Identify which cell holds the provided text, then report its (x, y) central coordinate. 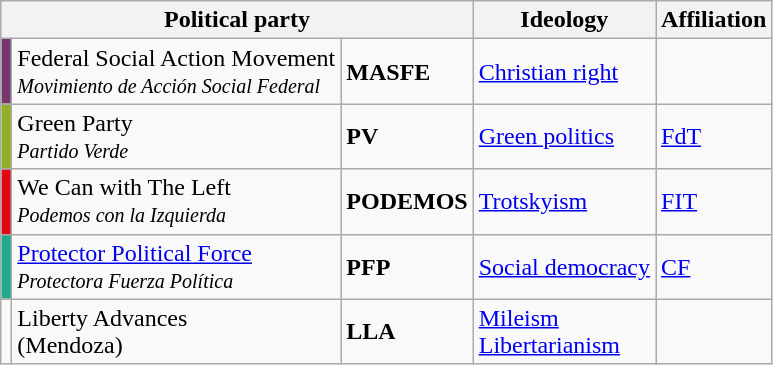
MileismLibertarianism (564, 332)
Green politics (564, 136)
Political party (237, 20)
Federal Social Action MovementMovimiento de Acción Social Federal (176, 72)
LLA (407, 332)
CF (714, 266)
Ideology (564, 20)
PV (407, 136)
PFP (407, 266)
PODEMOS (407, 202)
Affiliation (714, 20)
Trotskyism (564, 202)
MASFE (407, 72)
Green PartyPartido Verde (176, 136)
Liberty Advances(Mendoza) (176, 332)
FdT (714, 136)
FIT (714, 202)
Social democracy (564, 266)
We Can with The LeftPodemos con la Izquierda (176, 202)
Protector Political ForceProtectora Fuerza Política (176, 266)
Christian right (564, 72)
